Capture the cell that displays the provided text and extract its (x, y) central coordinate. 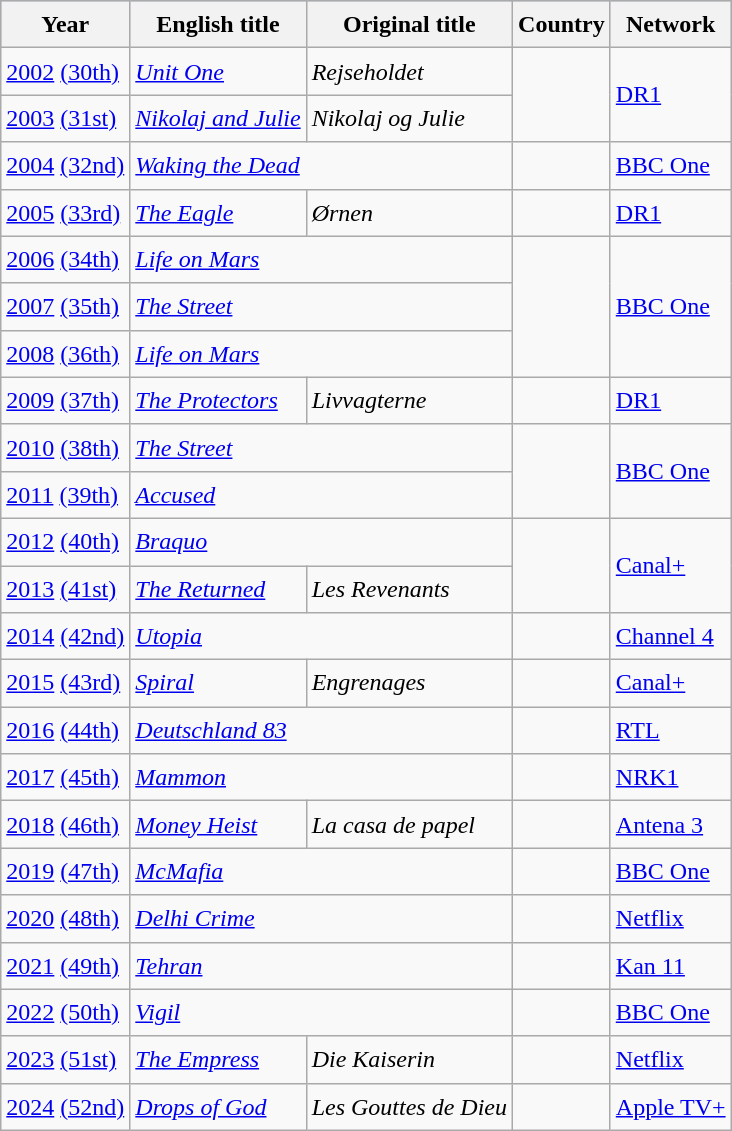
Ørnen (409, 212)
Drops of God (218, 1106)
Engrenages (409, 684)
2014 (42nd) (66, 636)
Les Gouttes de Dieu (409, 1106)
Channel 4 (670, 636)
2004 (32nd) (66, 166)
Original title (409, 24)
English title (218, 24)
2003 (31st) (66, 118)
Delhi Crime (322, 918)
The Returned (218, 590)
Unit One (218, 72)
2005 (33rd) (66, 212)
2019 (47th) (66, 872)
Die Kaiserin (409, 1060)
Country (562, 24)
Braquo (322, 542)
2011 (39th) (66, 494)
Waking the Dead (322, 166)
2016 (44th) (66, 730)
2013 (41st) (66, 590)
Les Revenants (409, 590)
Tehran (322, 966)
2002 (30th) (66, 72)
Apple TV+ (670, 1106)
Antena 3 (670, 824)
Utopia (322, 636)
2007 (35th) (66, 306)
2018 (46th) (66, 824)
2020 (48th) (66, 918)
2017 (45th) (66, 778)
Money Heist (218, 824)
Mammon (322, 778)
2009 (37th) (66, 400)
The Eagle (218, 212)
2023 (51st) (66, 1060)
2008 (36th) (66, 354)
Accused (322, 494)
2024 (52nd) (66, 1106)
Spiral (218, 684)
McMafia (322, 872)
2015 (43rd) (66, 684)
2021 (49th) (66, 966)
The Protectors (218, 400)
Livvagterne (409, 400)
Kan 11 (670, 966)
Year (66, 24)
Nikolaj and Julie (218, 118)
NRK1 (670, 778)
2006 (34th) (66, 260)
2010 (38th) (66, 448)
2012 (40th) (66, 542)
Deutschland 83 (322, 730)
Vigil (322, 1012)
RTL (670, 730)
Network (670, 24)
2022 (50th) (66, 1012)
La casa de papel (409, 824)
Rejseholdet (409, 72)
The Empress (218, 1060)
Nikolaj og Julie (409, 118)
